For the text-containing cell, return its midpoint in [x, y] coordinate format. 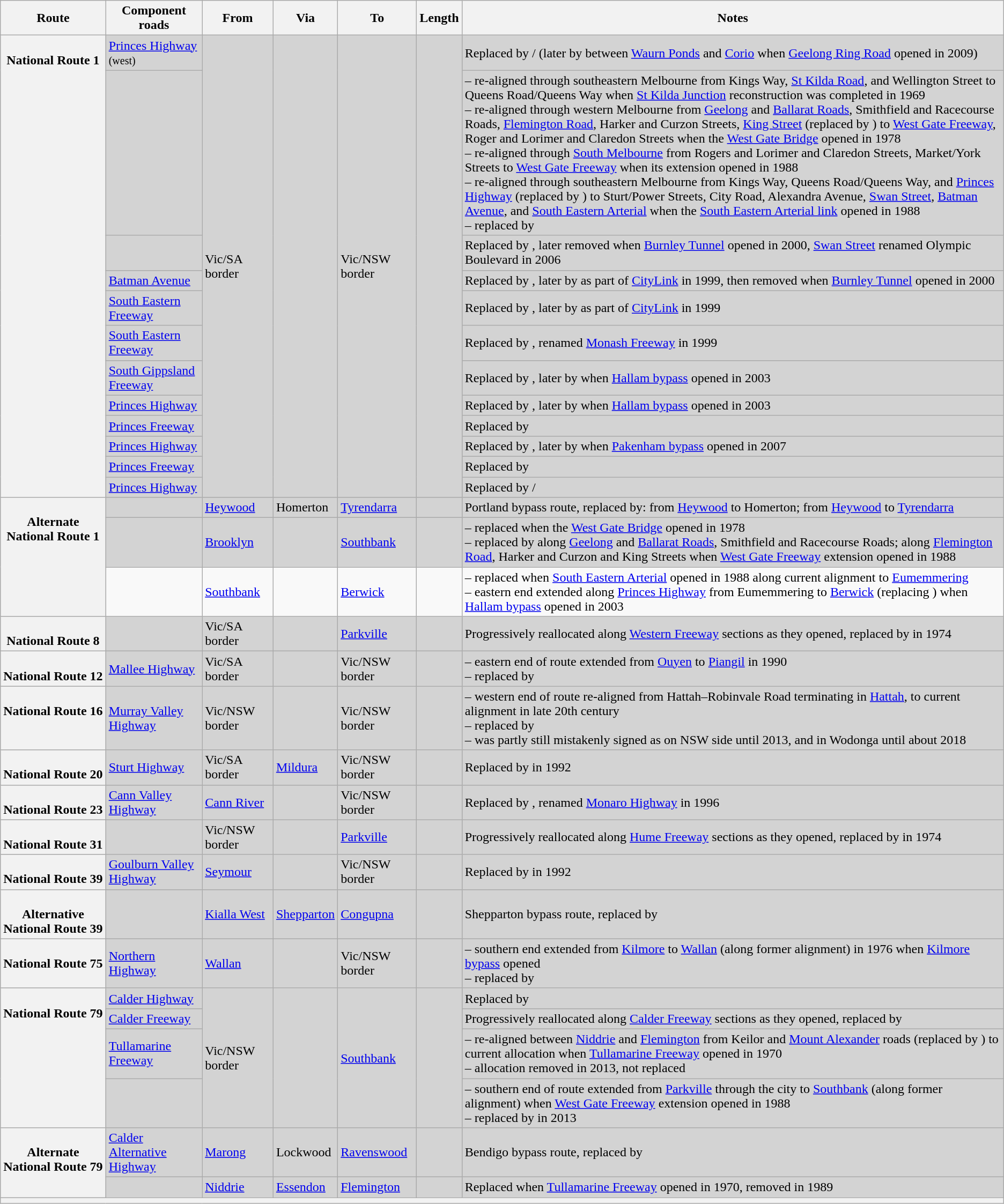
Tullamarine Freeway [154, 1053]
AlternateNational Route 1 [53, 557]
Shepparton [305, 914]
Batman Avenue [154, 280]
– southern end extended from Kilmore to Wallan (along former alignment) in 1976 when Kilmore bypass opened– replaced by [733, 963]
South Gippsland Freeway [154, 377]
Lockwood [305, 1153]
National Route 23 [53, 802]
Progressively reallocated along Calder Freeway sections as they opened, replaced by [733, 1019]
Replaced by , later removed when Burnley Tunnel opened in 2000, Swan Street renamed Olympic Boulevard in 2006 [733, 253]
Niddrie [238, 1187]
Calder Alternative Highway [154, 1153]
Homerton [305, 508]
Heywood [238, 508]
Replaced by , later by as part of CityLink in 1999, then removed when Burnley Tunnel opened in 2000 [733, 280]
National Route 31 [53, 837]
Berwick [378, 592]
Route [53, 18]
Congupna [378, 914]
Replaced by / [733, 487]
Essendon [305, 1187]
National Route 75 [53, 963]
To [378, 18]
Replaced when Tullamarine Freeway opened in 1970, removed in 1989 [733, 1187]
National Route 8 [53, 634]
Bendigo bypass route, replaced by [733, 1153]
Mildura [305, 768]
AlternativeNational Route 39 [53, 914]
Via [305, 18]
Length [439, 18]
Tyrendarra [378, 508]
National Route 12 [53, 669]
National Route 16 [53, 718]
Princes Highway (west) [154, 53]
Calder Freeway [154, 1019]
Replaced by , renamed Monash Freeway in 1999 [733, 343]
Brooklyn [238, 542]
Kialla West [238, 914]
Progressively reallocated along Hume Freeway sections as they opened, replaced by in 1974 [733, 837]
Shepparton bypass route, replaced by [733, 914]
Replaced by , renamed Monaro Highway in 1996 [733, 802]
AlternateNational Route 79 [53, 1163]
From [238, 18]
Mallee Highway [154, 669]
Notes [733, 18]
Marong [238, 1153]
– eastern end of route extended from Ouyen to Piangil in 1990– replaced by [733, 669]
National Route 1 [53, 266]
Component roads [154, 18]
National Route 79 [53, 1058]
Seymour [238, 872]
Cann River [238, 802]
Progressively reallocated along Western Freeway sections as they opened, replaced by in 1974 [733, 634]
Replaced by / (later by between Waurn Ponds and Corio when Geelong Ring Road opened in 2009) [733, 53]
Murray Valley Highway [154, 718]
Wallan [238, 963]
Replaced by , later by as part of CityLink in 1999 [733, 308]
Cann Valley Highway [154, 802]
National Route 20 [53, 768]
Northern Highway [154, 963]
National Route 39 [53, 872]
Replaced by , later by when Pakenham bypass opened in 2007 [733, 446]
Sturt Highway [154, 768]
Goulburn Valley Highway [154, 872]
Flemington [378, 1187]
Ravenswood [378, 1153]
Calder Highway [154, 998]
Portland bypass route, replaced by: from Heywood to Homerton; from Heywood to Tyrendarra [733, 508]
